Identify which cell holds the provided text, then report its [X, Y] central coordinate. 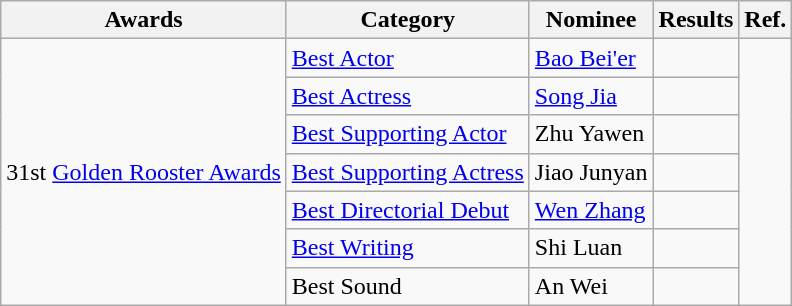
Song Jia [591, 96]
Wen Zhang [591, 210]
Best Actor [408, 58]
Nominee [591, 20]
Bao Bei'er [591, 58]
Zhu Yawen [591, 134]
Best Sound [408, 286]
An Wei [591, 286]
Results [696, 20]
31st Golden Rooster Awards [144, 172]
Best Directorial Debut [408, 210]
Awards [144, 20]
Shi Luan [591, 248]
Ref. [766, 20]
Best Writing [408, 248]
Best Actress [408, 96]
Best Supporting Actor [408, 134]
Category [408, 20]
Jiao Junyan [591, 172]
Best Supporting Actress [408, 172]
